Return [X, Y] of the center of cell containing provided text 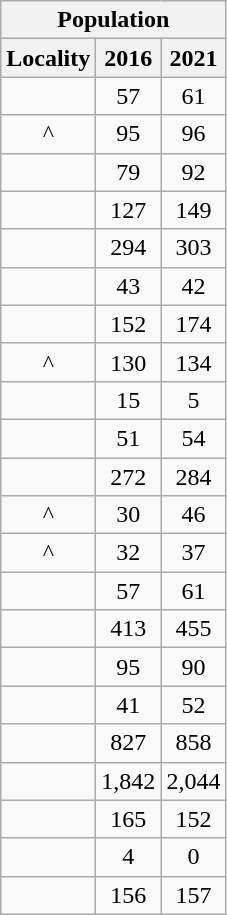
54 [194, 438]
Population [114, 20]
4 [128, 857]
2016 [128, 58]
1,842 [128, 781]
294 [128, 248]
127 [128, 210]
32 [128, 553]
79 [128, 172]
41 [128, 705]
90 [194, 667]
Locality [48, 58]
96 [194, 134]
51 [128, 438]
303 [194, 248]
157 [194, 895]
43 [128, 286]
130 [128, 362]
15 [128, 400]
174 [194, 324]
149 [194, 210]
284 [194, 477]
858 [194, 743]
272 [128, 477]
5 [194, 400]
827 [128, 743]
92 [194, 172]
37 [194, 553]
165 [128, 819]
30 [128, 515]
2021 [194, 58]
413 [128, 629]
2,044 [194, 781]
0 [194, 857]
134 [194, 362]
52 [194, 705]
455 [194, 629]
156 [128, 895]
42 [194, 286]
46 [194, 515]
